Extract the (X, Y) coordinate from the center of the cell holding the provided text.  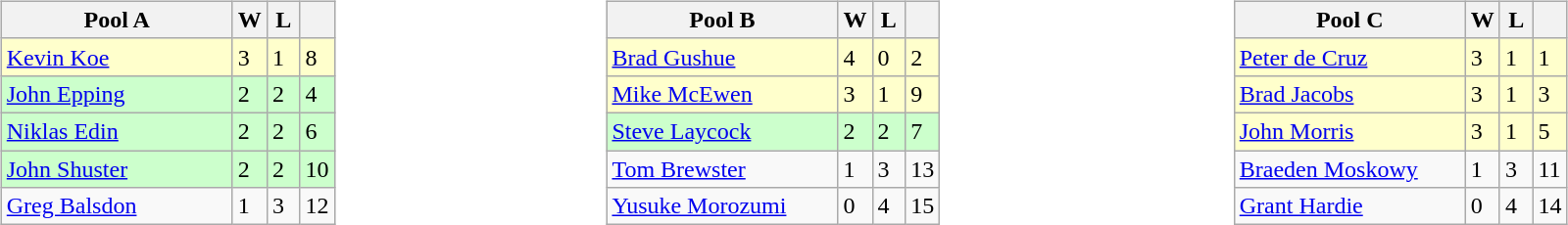
Niklas Edin (117, 131)
Brad Jacobs (1349, 94)
7 (923, 131)
13 (923, 169)
John Epping (117, 94)
9 (923, 94)
Kevin Koe (117, 57)
Braeden Moskowy (1349, 169)
15 (923, 206)
6 (318, 131)
Yusuke Morozumi (722, 206)
12 (318, 206)
Pool B (722, 20)
Steve Laycock (722, 131)
Pool C (1349, 20)
5 (1550, 131)
John Shuster (117, 169)
Pool A (117, 20)
14 (1550, 206)
Mike McEwen (722, 94)
Tom Brewster (722, 169)
John Morris (1349, 131)
Peter de Cruz (1349, 57)
Grant Hardie (1349, 206)
8 (318, 57)
Brad Gushue (722, 57)
10 (318, 169)
Greg Balsdon (117, 206)
11 (1550, 169)
